Scan for the cell matching the given text and deliver its (x, y) coordinate at center. 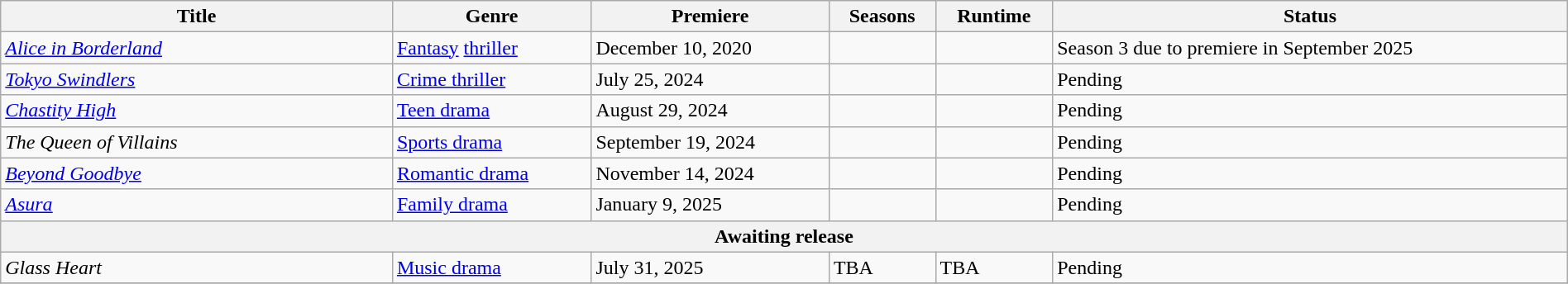
November 14, 2024 (710, 173)
Tokyo Swindlers (197, 79)
Beyond Goodbye (197, 173)
Romantic drama (491, 173)
Season 3 due to premiere in September 2025 (1310, 48)
Teen drama (491, 111)
Seasons (882, 17)
Title (197, 17)
Genre (491, 17)
Asura (197, 205)
Alice in Borderland (197, 48)
Glass Heart (197, 267)
July 31, 2025 (710, 267)
The Queen of Villains (197, 142)
Family drama (491, 205)
January 9, 2025 (710, 205)
Awaiting release (784, 236)
Crime thriller (491, 79)
December 10, 2020 (710, 48)
Music drama (491, 267)
August 29, 2024 (710, 111)
July 25, 2024 (710, 79)
Sports drama (491, 142)
Status (1310, 17)
Premiere (710, 17)
Fantasy thriller (491, 48)
Chastity High (197, 111)
Runtime (994, 17)
September 19, 2024 (710, 142)
